Find where the given text appears and provide that cell's center as (X, Y) coordinate. 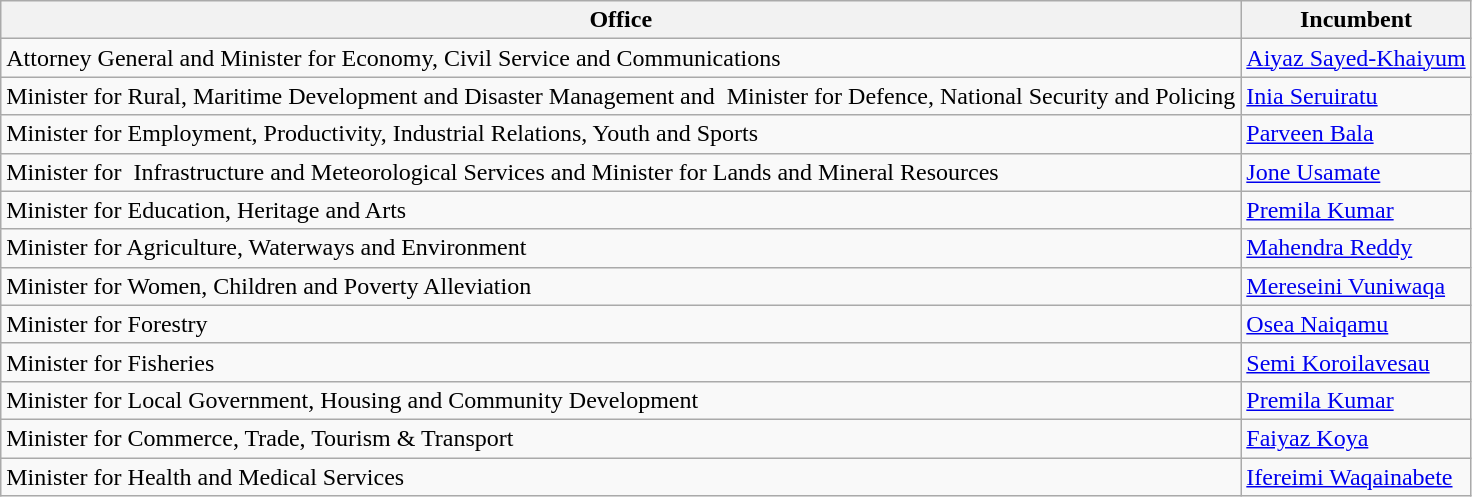
Incumbent (1356, 20)
Minister for Commerce, Trade, Tourism & Transport (621, 438)
Office (621, 20)
Jone Usamate (1356, 172)
Aiyaz Sayed-Khaiyum (1356, 58)
Semi Koroilavesau (1356, 362)
Minister for Employment, Productivity, Industrial Relations, Youth and Sports (621, 134)
Minister for Education, Heritage and Arts (621, 210)
Minister for Rural, Maritime Development and Disaster Management and Minister for Defence, National Security and Policing (621, 96)
Ifereimi Waqainabete (1356, 477)
Minister for Forestry (621, 324)
Faiyaz Koya (1356, 438)
Minister for Women, Children and Poverty Alleviation (621, 286)
Minister for Health and Medical Services (621, 477)
Parveen Bala (1356, 134)
Attorney General and Minister for Economy, Civil Service and Communications (621, 58)
Inia Seruiratu (1356, 96)
Minister for Agriculture, Waterways and Environment (621, 248)
Minister for Infrastructure and Meteorological Services and Minister for Lands and Mineral Resources (621, 172)
Osea Naiqamu (1356, 324)
Mereseini Vuniwaqa (1356, 286)
Mahendra Reddy (1356, 248)
Minister for Fisheries (621, 362)
Minister for Local Government, Housing and Community Development (621, 400)
